Search for the cell housing the specified text and yield its [X, Y] center coordinate. 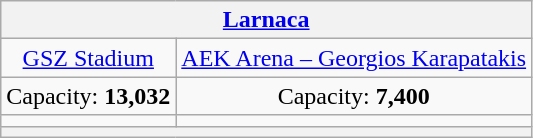
AEK Arena – Georgios Karapatakis [354, 58]
GSZ Stadium [88, 58]
Capacity: 13,032 [88, 96]
Capacity: 7,400 [354, 96]
Larnaca [266, 20]
